Detect which cell encompasses the target text, then output its [X, Y] center coordinate. 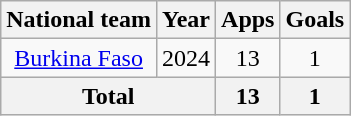
Total [108, 96]
Apps [248, 20]
Year [186, 20]
Burkina Faso [79, 58]
National team [79, 20]
Goals [315, 20]
2024 [186, 58]
